Provide the (X, Y) coordinate of the cell's center where the given text is located.  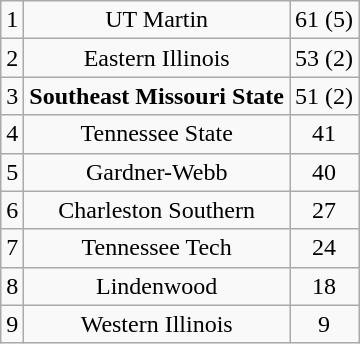
Charleston Southern (157, 210)
4 (12, 134)
40 (324, 172)
41 (324, 134)
Tennessee State (157, 134)
2 (12, 58)
51 (2) (324, 96)
Lindenwood (157, 286)
Southeast Missouri State (157, 96)
61 (5) (324, 20)
Eastern Illinois (157, 58)
8 (12, 286)
1 (12, 20)
7 (12, 248)
6 (12, 210)
53 (2) (324, 58)
UT Martin (157, 20)
Western Illinois (157, 324)
Tennessee Tech (157, 248)
3 (12, 96)
5 (12, 172)
27 (324, 210)
18 (324, 286)
Gardner-Webb (157, 172)
24 (324, 248)
